Return (x, y) of the center of cell containing provided text 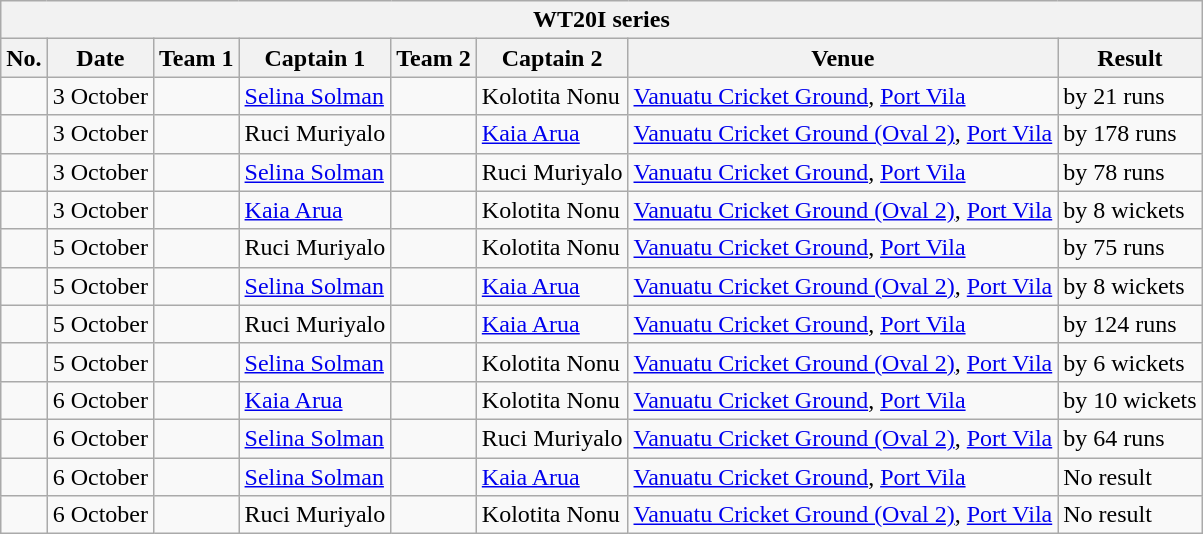
by 21 runs (1130, 96)
Result (1130, 58)
by 178 runs (1130, 134)
WT20I series (602, 20)
Captain 1 (315, 58)
Captain 2 (552, 58)
Venue (843, 58)
by 10 wickets (1130, 400)
by 78 runs (1130, 172)
by 64 runs (1130, 438)
Date (100, 58)
by 124 runs (1130, 324)
by 6 wickets (1130, 362)
by 75 runs (1130, 248)
Team 2 (434, 58)
No. (24, 58)
Team 1 (197, 58)
